From the cell containing the given text, extract its center point as (X, Y) coordinate. 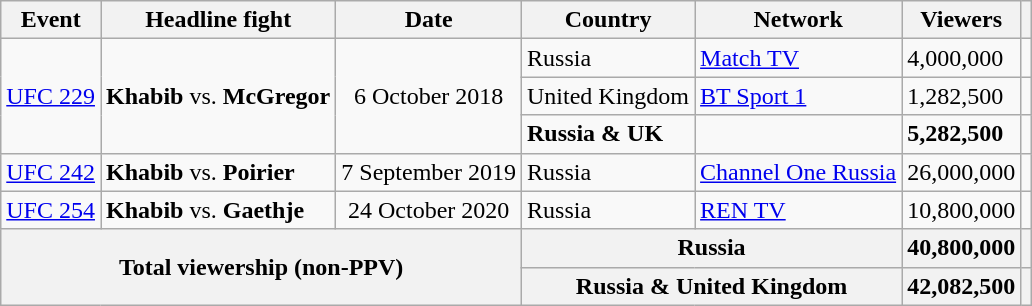
Date (429, 20)
Event (51, 20)
Match TV (798, 58)
UFC 229 (51, 96)
26,000,000 (962, 172)
Network (798, 20)
42,082,500 (962, 286)
Viewers (962, 20)
Russia & UK (608, 134)
Khabib vs. Gaethje (218, 210)
Headline fight (218, 20)
6 October 2018 (429, 96)
UFC 242 (51, 172)
4,000,000 (962, 58)
5,282,500 (962, 134)
24 October 2020 (429, 210)
Total viewership (non-PPV) (262, 267)
REN TV (798, 210)
United Kingdom (608, 96)
Channel One Russia (798, 172)
Khabib vs. McGregor (218, 96)
Country (608, 20)
Russia & United Kingdom (712, 286)
7 September 2019 (429, 172)
1,282,500 (962, 96)
BT Sport 1 (798, 96)
Khabib vs. Poirier (218, 172)
40,800,000 (962, 248)
UFC 254 (51, 210)
10,800,000 (962, 210)
